Return [x, y] of the center of cell containing provided text 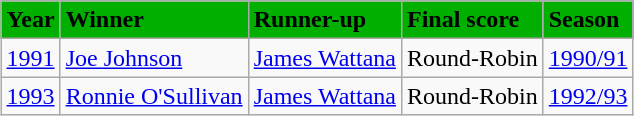
1990/91 [588, 58]
Winner [154, 20]
Ronnie O'Sullivan [154, 96]
Runner-up [324, 20]
Season [588, 20]
Joe Johnson [154, 58]
1992/93 [588, 96]
1991 [30, 58]
Final score [472, 20]
Year [30, 20]
1993 [30, 96]
